Output the (X, Y) coordinate of the center of the cell containing the given text.  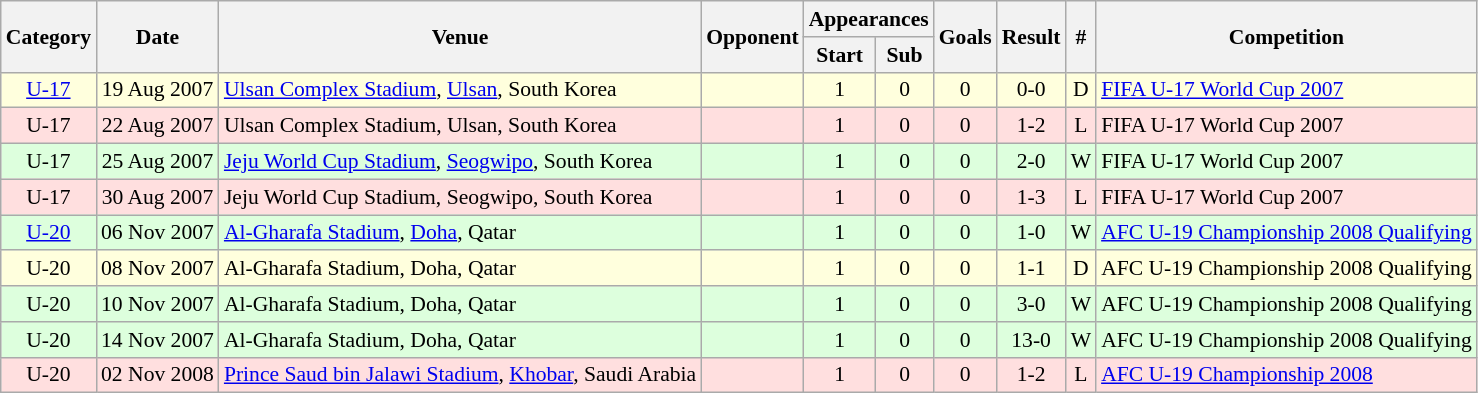
Category (48, 36)
1-1 (1032, 269)
Opponent (752, 36)
06 Nov 2007 (158, 233)
1-3 (1032, 197)
19 Aug 2007 (158, 90)
2-0 (1032, 162)
10 Nov 2007 (158, 304)
13-0 (1032, 340)
0-0 (1032, 90)
# (1082, 36)
22 Aug 2007 (158, 126)
08 Nov 2007 (158, 269)
Venue (460, 36)
30 Aug 2007 (158, 197)
1-0 (1032, 233)
Start (840, 55)
25 Aug 2007 (158, 162)
Goals (966, 36)
Prince Saud bin Jalawi Stadium, Khobar, Saudi Arabia (460, 375)
3-0 (1032, 304)
Appearances (869, 19)
02 Nov 2008 (158, 375)
Result (1032, 36)
Competition (1286, 36)
Sub (904, 55)
14 Nov 2007 (158, 340)
Date (158, 36)
AFC U-19 Championship 2008 (1286, 375)
